Detect which cell encompasses the target text, then output its [x, y] center coordinate. 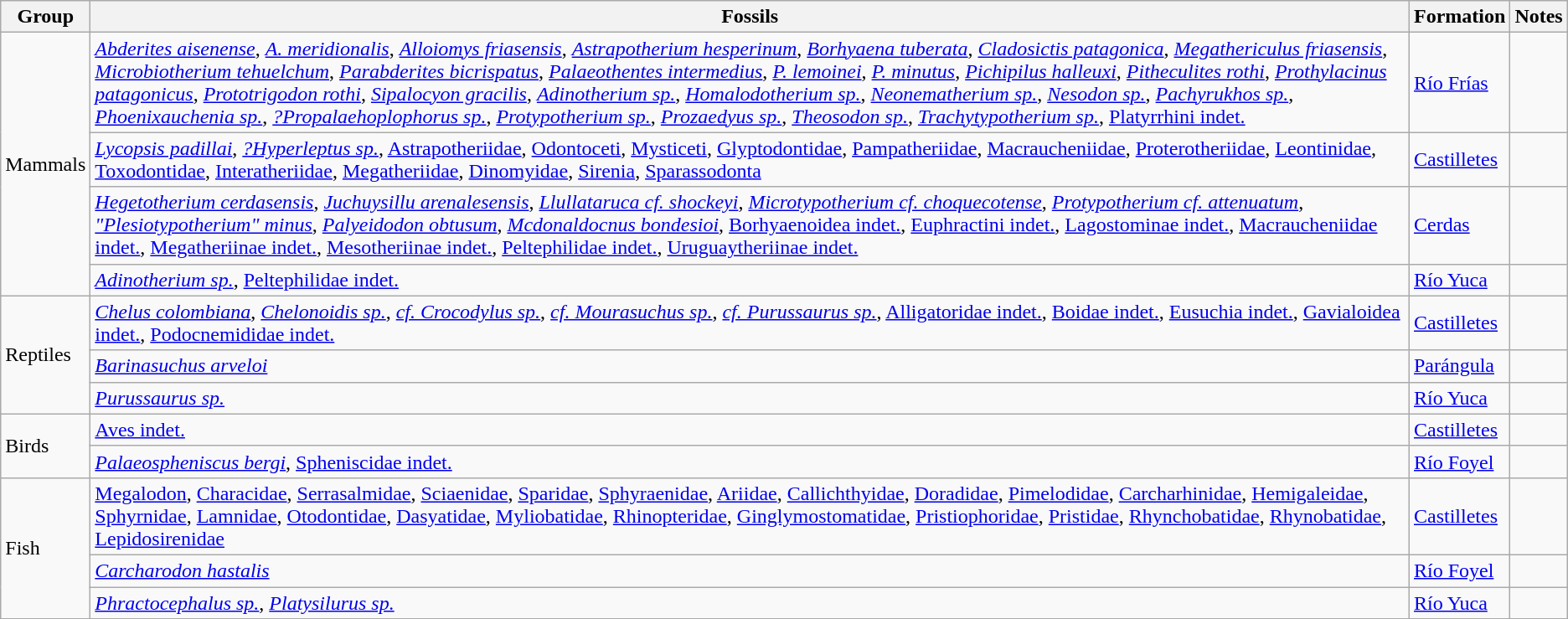
Notes [1539, 17]
Fish [45, 548]
Formation [1459, 17]
Río Frías [1459, 82]
Barinasuchus arveloi [750, 366]
Purussaurus sp. [750, 398]
Birds [45, 446]
Cerdas [1459, 225]
Fossils [750, 17]
Mammals [45, 164]
Aves indet. [750, 430]
Palaeospheniscus bergi, Spheniscidae indet. [750, 462]
Carcharodon hastalis [750, 570]
Reptiles [45, 355]
Phractocephalus sp., Platysilurus sp. [750, 602]
Parángula [1459, 366]
Adinotherium sp., Peltephilidae indet. [750, 280]
Group [45, 17]
